Find where the given text appears and provide that cell's center as (x, y) coordinate. 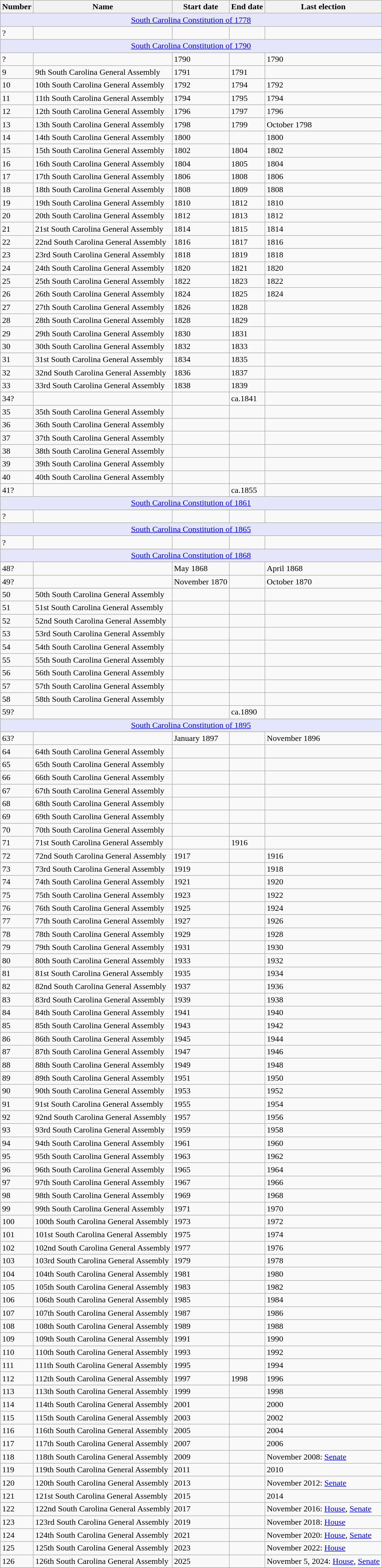
1991 (200, 1339)
19th South Carolina General Assembly (103, 203)
1933 (200, 960)
20th South Carolina General Assembly (103, 216)
53 (17, 634)
1985 (200, 1300)
124 (17, 1535)
87 (17, 1052)
2006 (323, 1444)
94 (17, 1143)
78th South Carolina General Assembly (103, 934)
88 (17, 1065)
21 (17, 229)
109th South Carolina General Assembly (103, 1339)
115 (17, 1418)
1962 (323, 1156)
November 2008: Senate (323, 1457)
23rd South Carolina General Assembly (103, 255)
Number (17, 7)
1835 (247, 359)
16 (17, 164)
1976 (323, 1248)
South Carolina Constitution of 1790 (191, 46)
1993 (200, 1352)
1974 (323, 1235)
68th South Carolina General Assembly (103, 804)
55th South Carolina General Assembly (103, 660)
1829 (247, 320)
40th South Carolina General Assembly (103, 477)
58 (17, 699)
104 (17, 1274)
89th South Carolina General Assembly (103, 1078)
ca.1890 (247, 712)
1966 (323, 1182)
10 (17, 85)
2015 (200, 1496)
28 (17, 320)
69th South Carolina General Assembly (103, 817)
1951 (200, 1078)
1934 (323, 973)
26th South Carolina General Assembly (103, 294)
1959 (200, 1130)
14 (17, 137)
9th South Carolina General Assembly (103, 72)
70 (17, 830)
52nd South Carolina General Assembly (103, 621)
96 (17, 1169)
116th South Carolina General Assembly (103, 1431)
38th South Carolina General Assembly (103, 451)
1813 (247, 216)
35 (17, 412)
68 (17, 804)
119 (17, 1470)
1826 (200, 307)
2004 (323, 1431)
2000 (323, 1404)
April 1868 (323, 568)
1954 (323, 1104)
67th South Carolina General Assembly (103, 790)
1919 (200, 869)
1960 (323, 1143)
1958 (323, 1130)
125th South Carolina General Assembly (103, 1548)
82 (17, 986)
1986 (323, 1313)
2017 (200, 1509)
71 (17, 843)
1928 (323, 934)
17th South Carolina General Assembly (103, 177)
38 (17, 451)
2005 (200, 1431)
1969 (200, 1195)
114th South Carolina General Assembly (103, 1404)
1952 (323, 1091)
110 (17, 1352)
1968 (323, 1195)
75th South Carolina General Assembly (103, 895)
85th South Carolina General Assembly (103, 1026)
November 1896 (323, 738)
1938 (323, 1000)
1809 (247, 190)
90 (17, 1091)
1815 (247, 229)
97th South Carolina General Assembly (103, 1182)
96th South Carolina General Assembly (103, 1169)
117th South Carolina General Assembly (103, 1444)
1996 (323, 1378)
15th South Carolina General Assembly (103, 150)
52 (17, 621)
15 (17, 150)
1948 (323, 1065)
66th South Carolina General Assembly (103, 777)
70th South Carolina General Assembly (103, 830)
77th South Carolina General Assembly (103, 921)
97 (17, 1182)
113 (17, 1391)
49? (17, 582)
1917 (200, 856)
112th South Carolina General Assembly (103, 1378)
88th South Carolina General Assembly (103, 1065)
71st South Carolina General Assembly (103, 843)
1834 (200, 359)
1930 (323, 947)
1833 (247, 346)
May 1868 (200, 568)
100th South Carolina General Assembly (103, 1222)
1943 (200, 1026)
1979 (200, 1261)
102nd South Carolina General Assembly (103, 1248)
36 (17, 425)
95th South Carolina General Assembly (103, 1156)
120 (17, 1483)
23 (17, 255)
69 (17, 817)
31st South Carolina General Assembly (103, 359)
80th South Carolina General Assembly (103, 960)
1922 (323, 895)
92 (17, 1117)
12th South Carolina General Assembly (103, 111)
South Carolina Constitution of 1868 (191, 555)
92nd South Carolina General Assembly (103, 1117)
1817 (247, 242)
75 (17, 895)
120th South Carolina General Assembly (103, 1483)
32 (17, 372)
117 (17, 1444)
9 (17, 72)
1982 (323, 1287)
126th South Carolina General Assembly (103, 1561)
2025 (200, 1561)
65th South Carolina General Assembly (103, 764)
18th South Carolina General Assembly (103, 190)
124th South Carolina General Assembly (103, 1535)
89 (17, 1078)
1949 (200, 1065)
101 (17, 1235)
1992 (323, 1352)
1980 (323, 1274)
118th South Carolina General Assembly (103, 1457)
32nd South Carolina General Assembly (103, 372)
1984 (323, 1300)
81st South Carolina General Assembly (103, 973)
South Carolina Constitution of 1865 (191, 529)
110th South Carolina General Assembly (103, 1352)
83rd South Carolina General Assembly (103, 1000)
98 (17, 1195)
86 (17, 1039)
22 (17, 242)
1977 (200, 1248)
1945 (200, 1039)
1929 (200, 934)
13 (17, 124)
1964 (323, 1169)
1975 (200, 1235)
122 (17, 1509)
86th South Carolina General Assembly (103, 1039)
16th South Carolina General Assembly (103, 164)
33rd South Carolina General Assembly (103, 386)
36th South Carolina General Assembly (103, 425)
114 (17, 1404)
South Carolina Constitution of 1861 (191, 503)
1946 (323, 1052)
103rd South Carolina General Assembly (103, 1261)
112 (17, 1378)
2013 (200, 1483)
1932 (323, 960)
November 2018: House (323, 1522)
109 (17, 1339)
76th South Carolina General Assembly (103, 908)
122nd South Carolina General Assembly (103, 1509)
November 2012: Senate (323, 1483)
115th South Carolina General Assembly (103, 1418)
1923 (200, 895)
108 (17, 1326)
66 (17, 777)
37 (17, 438)
1978 (323, 1261)
1926 (323, 921)
1987 (200, 1313)
1990 (323, 1339)
13th South Carolina General Assembly (103, 124)
1839 (247, 386)
Last election (323, 7)
1832 (200, 346)
81 (17, 973)
24th South Carolina General Assembly (103, 268)
20 (17, 216)
1970 (323, 1208)
106 (17, 1300)
82nd South Carolina General Assembly (103, 986)
1995 (200, 1365)
1837 (247, 372)
18 (17, 190)
1957 (200, 1117)
1950 (323, 1078)
1918 (323, 869)
2019 (200, 1522)
123rd South Carolina General Assembly (103, 1522)
84th South Carolina General Assembly (103, 1013)
113th South Carolina General Assembly (103, 1391)
1989 (200, 1326)
1819 (247, 255)
41? (17, 490)
59? (17, 712)
56th South Carolina General Assembly (103, 673)
79 (17, 947)
November 2022: House (323, 1548)
22nd South Carolina General Assembly (103, 242)
1831 (247, 333)
64 (17, 751)
78 (17, 934)
106th South Carolina General Assembly (103, 1300)
54th South Carolina General Assembly (103, 647)
1961 (200, 1143)
101st South Carolina General Assembly (103, 1235)
1920 (323, 882)
1797 (247, 111)
1973 (200, 1222)
63? (17, 738)
57 (17, 686)
51 (17, 608)
105 (17, 1287)
35th South Carolina General Assembly (103, 412)
1994 (323, 1365)
1795 (247, 98)
1838 (200, 386)
1947 (200, 1052)
November 5, 2024: House, Senate (323, 1561)
121 (17, 1496)
79th South Carolina General Assembly (103, 947)
50 (17, 595)
111th South Carolina General Assembly (103, 1365)
73 (17, 869)
1799 (247, 124)
October 1870 (323, 582)
74th South Carolina General Assembly (103, 882)
107th South Carolina General Assembly (103, 1313)
54 (17, 647)
33 (17, 386)
93 (17, 1130)
12 (17, 111)
2002 (323, 1418)
27 (17, 307)
65 (17, 764)
72 (17, 856)
1825 (247, 294)
104th South Carolina General Assembly (103, 1274)
37th South Carolina General Assembly (103, 438)
98th South Carolina General Assembly (103, 1195)
1927 (200, 921)
1940 (323, 1013)
1988 (323, 1326)
83 (17, 1000)
56 (17, 673)
14th South Carolina General Assembly (103, 137)
40 (17, 477)
30th South Carolina General Assembly (103, 346)
126 (17, 1561)
80 (17, 960)
November 2020: House, Senate (323, 1535)
2023 (200, 1548)
119th South Carolina General Assembly (103, 1470)
November 2016: House, Senate (323, 1509)
50th South Carolina General Assembly (103, 595)
1942 (323, 1026)
123 (17, 1522)
29th South Carolina General Assembly (103, 333)
1823 (247, 281)
25 (17, 281)
87th South Carolina General Assembly (103, 1052)
85 (17, 1026)
1925 (200, 908)
95 (17, 1156)
73rd South Carolina General Assembly (103, 869)
1805 (247, 164)
111 (17, 1365)
91 (17, 1104)
39th South Carolina General Assembly (103, 464)
53rd South Carolina General Assembly (103, 634)
11th South Carolina General Assembly (103, 98)
118 (17, 1457)
2010 (323, 1470)
Name (103, 7)
1999 (200, 1391)
October 1798 (323, 124)
Start date (200, 7)
2021 (200, 1535)
105th South Carolina General Assembly (103, 1287)
30 (17, 346)
January 1897 (200, 738)
1936 (323, 986)
1981 (200, 1274)
November 1870 (200, 582)
2011 (200, 1470)
94th South Carolina General Assembly (103, 1143)
26 (17, 294)
1921 (200, 882)
48? (17, 568)
2009 (200, 1457)
1798 (200, 124)
102 (17, 1248)
24 (17, 268)
108th South Carolina General Assembly (103, 1326)
103 (17, 1261)
55 (17, 660)
1967 (200, 1182)
South Carolina Constitution of 1778 (191, 20)
77 (17, 921)
67 (17, 790)
2014 (323, 1496)
1941 (200, 1013)
93rd South Carolina General Assembly (103, 1130)
1971 (200, 1208)
11 (17, 98)
57th South Carolina General Assembly (103, 686)
ca.1841 (247, 399)
58th South Carolina General Assembly (103, 699)
2003 (200, 1418)
76 (17, 908)
1944 (323, 1039)
31 (17, 359)
107 (17, 1313)
1836 (200, 372)
74 (17, 882)
29 (17, 333)
99th South Carolina General Assembly (103, 1208)
25th South Carolina General Assembly (103, 281)
2007 (200, 1444)
1924 (323, 908)
27th South Carolina General Assembly (103, 307)
1830 (200, 333)
1955 (200, 1104)
100 (17, 1222)
1953 (200, 1091)
90th South Carolina General Assembly (103, 1091)
South Carolina Constitution of 1895 (191, 725)
84 (17, 1013)
1965 (200, 1169)
99 (17, 1208)
2001 (200, 1404)
21st South Carolina General Assembly (103, 229)
1939 (200, 1000)
72nd South Carolina General Assembly (103, 856)
116 (17, 1431)
1931 (200, 947)
1963 (200, 1156)
34? (17, 399)
64th South Carolina General Assembly (103, 751)
121st South Carolina General Assembly (103, 1496)
1956 (323, 1117)
ca.1855 (247, 490)
39 (17, 464)
91st South Carolina General Assembly (103, 1104)
1935 (200, 973)
1937 (200, 986)
125 (17, 1548)
17 (17, 177)
19 (17, 203)
51st South Carolina General Assembly (103, 608)
1821 (247, 268)
1997 (200, 1378)
28th South Carolina General Assembly (103, 320)
End date (247, 7)
1983 (200, 1287)
10th South Carolina General Assembly (103, 85)
1972 (323, 1222)
